Determine the (x, y) coordinate at the center of the cell enclosing the given text.  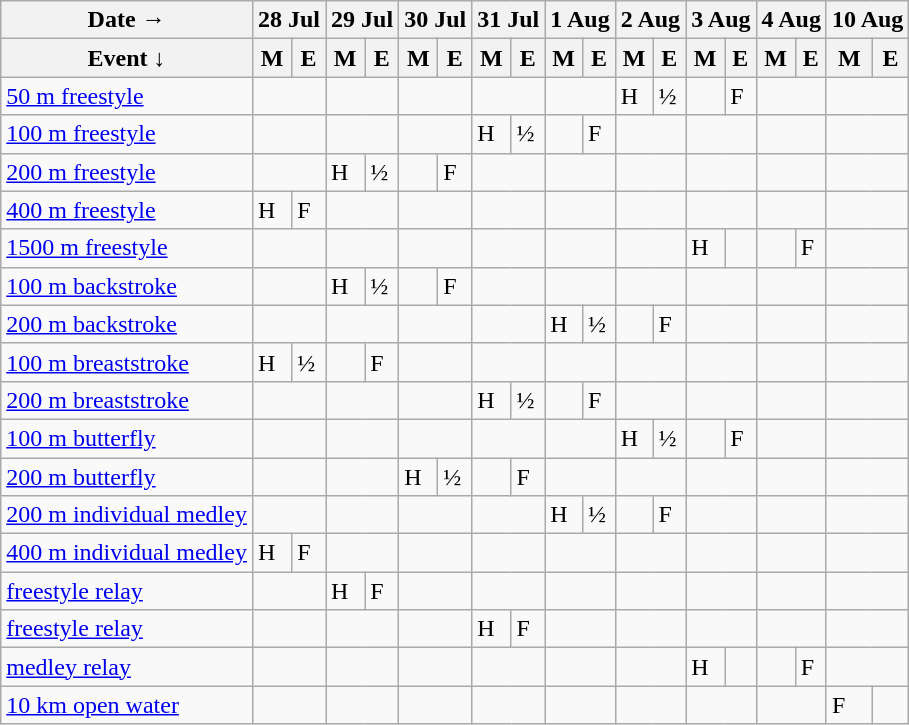
200 m breaststroke (127, 400)
100 m butterfly (127, 438)
1500 m freestyle (127, 248)
10 Aug (867, 20)
400 m freestyle (127, 210)
30 Jul (436, 20)
Event ↓ (127, 58)
2 Aug (650, 20)
10 km open water (127, 705)
200 m backstroke (127, 324)
medley relay (127, 667)
29 Jul (362, 20)
100 m freestyle (127, 134)
50 m freestyle (127, 96)
200 m freestyle (127, 172)
100 m backstroke (127, 286)
200 m individual medley (127, 515)
Date → (127, 20)
1 Aug (580, 20)
3 Aug (721, 20)
28 Jul (288, 20)
200 m butterfly (127, 477)
400 m individual medley (127, 553)
100 m breaststroke (127, 362)
4 Aug (791, 20)
31 Jul (508, 20)
